Find where the given text appears and provide that cell's center as [x, y] coordinate. 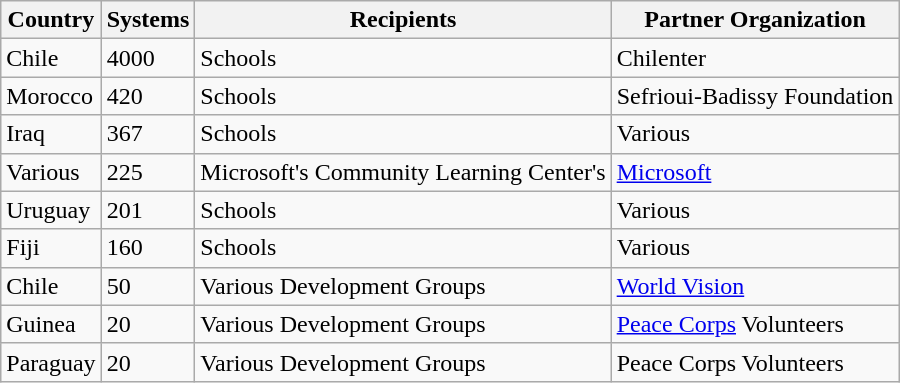
Microsoft's Community Learning Center's [403, 172]
Sefrioui-Badissy Foundation [755, 96]
Uruguay [51, 210]
367 [148, 134]
Systems [148, 20]
225 [148, 172]
50 [148, 286]
Microsoft [755, 172]
160 [148, 248]
4000 [148, 58]
420 [148, 96]
Paraguay [51, 362]
Chilenter [755, 58]
Recipients [403, 20]
Country [51, 20]
Partner Organization [755, 20]
Morocco [51, 96]
Guinea [51, 324]
World Vision [755, 286]
201 [148, 210]
Iraq [51, 134]
Fiji [51, 248]
